For the text-containing cell, return its midpoint in (X, Y) coordinate format. 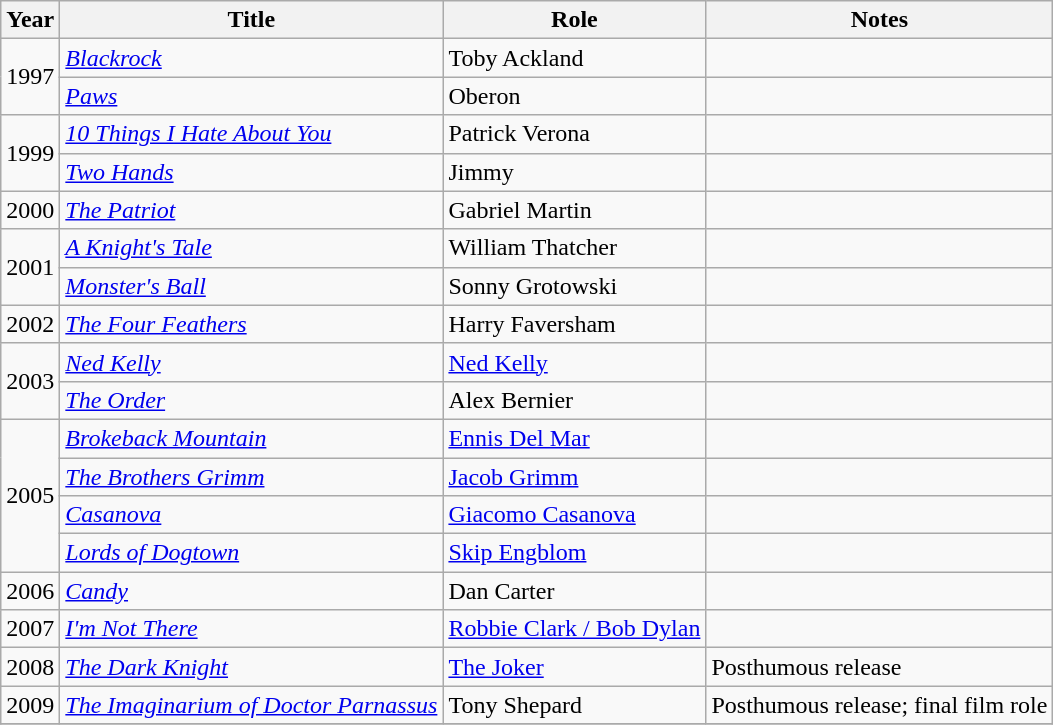
I'm Not There (252, 629)
Role (574, 20)
Dan Carter (574, 591)
Posthumous release (880, 667)
Posthumous release; final film role (880, 705)
The Joker (574, 667)
Sonny Grotowski (574, 286)
Year (30, 20)
1997 (30, 77)
Blackrock (252, 58)
Tony Shepard (574, 705)
Toby Ackland (574, 58)
10 Things I Hate About You (252, 134)
Two Hands (252, 172)
Skip Engblom (574, 553)
2003 (30, 381)
Monster's Ball (252, 286)
Brokeback Mountain (252, 438)
The Patriot (252, 210)
2006 (30, 591)
Oberon (574, 96)
The Brothers Grimm (252, 477)
Jimmy (574, 172)
Alex Bernier (574, 400)
Notes (880, 20)
2005 (30, 495)
Paws (252, 96)
Gabriel Martin (574, 210)
Jacob Grimm (574, 477)
2000 (30, 210)
The Dark Knight (252, 667)
2009 (30, 705)
Title (252, 20)
Robbie Clark / Bob Dylan (574, 629)
2008 (30, 667)
Giacomo Casanova (574, 515)
The Four Feathers (252, 324)
Harry Faversham (574, 324)
Ennis Del Mar (574, 438)
Candy (252, 591)
William Thatcher (574, 248)
The Imaginarium of Doctor Parnassus (252, 705)
2002 (30, 324)
Casanova (252, 515)
2001 (30, 267)
1999 (30, 153)
A Knight's Tale (252, 248)
2007 (30, 629)
The Order (252, 400)
Patrick Verona (574, 134)
Lords of Dogtown (252, 553)
